Determine the (x, y) coordinate at the center of the cell enclosing the given text.  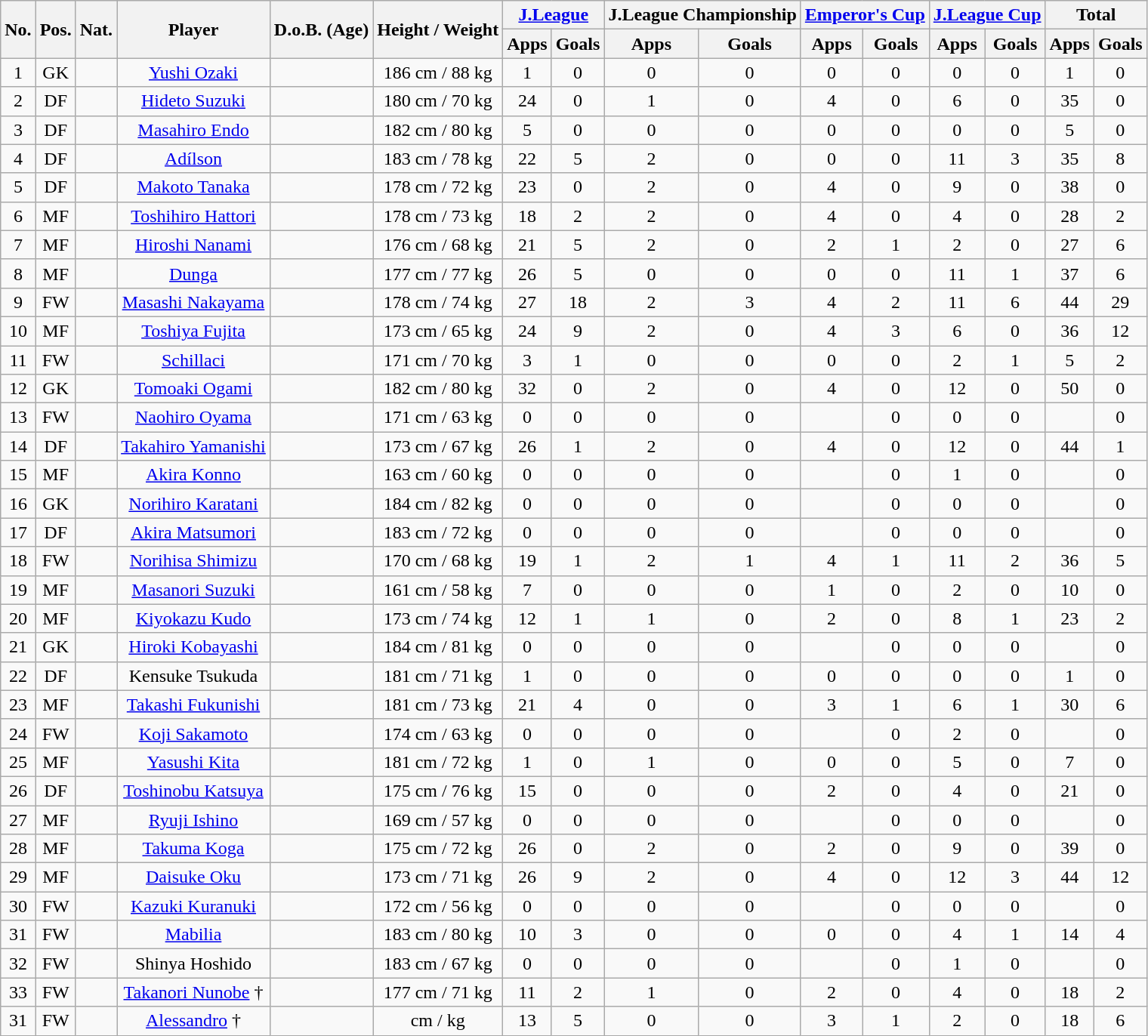
Yushi Ozaki (193, 72)
176 cm / 68 kg (438, 245)
184 cm / 81 kg (438, 647)
163 cm / 60 kg (438, 475)
177 cm / 77 kg (438, 273)
178 cm / 73 kg (438, 216)
Masanori Suzuki (193, 590)
173 cm / 71 kg (438, 877)
Schillaci (193, 360)
Takanori Nunobe † (193, 992)
171 cm / 63 kg (438, 418)
37 (1069, 273)
25 (18, 762)
Yasushi Kita (193, 762)
Adílson (193, 159)
39 (1069, 849)
Emperor's Cup (865, 15)
174 cm / 63 kg (438, 733)
Akira Matsumori (193, 532)
38 (1069, 187)
No. (18, 29)
180 cm / 70 kg (438, 101)
Masahiro Endo (193, 130)
171 cm / 70 kg (438, 360)
Tomoaki Ogami (193, 389)
Height / Weight (438, 29)
Takashi Fukunishi (193, 705)
184 cm / 82 kg (438, 504)
173 cm / 74 kg (438, 618)
Dunga (193, 273)
Shinya Hoshido (193, 964)
Takahiro Yamanishi (193, 446)
183 cm / 72 kg (438, 532)
Ryuji Ishino (193, 819)
Koji Sakamoto (193, 733)
J.League (554, 15)
Total (1096, 15)
Kensuke Tsukuda (193, 676)
Kazuki Kuranuki (193, 906)
Toshihiro Hattori (193, 216)
175 cm / 72 kg (438, 849)
33 (18, 992)
Akira Konno (193, 475)
Mabilia (193, 935)
173 cm / 65 kg (438, 331)
178 cm / 72 kg (438, 187)
Hiroshi Nanami (193, 245)
161 cm / 58 kg (438, 590)
17 (18, 532)
Takuma Koga (193, 849)
173 cm / 67 kg (438, 446)
Hideto Suzuki (193, 101)
186 cm / 88 kg (438, 72)
183 cm / 80 kg (438, 935)
Kiyokazu Kudo (193, 618)
Daisuke Oku (193, 877)
181 cm / 71 kg (438, 676)
D.o.B. (Age) (321, 29)
181 cm / 73 kg (438, 705)
175 cm / 76 kg (438, 791)
172 cm / 56 kg (438, 906)
177 cm / 71 kg (438, 992)
Hiroki Kobayashi (193, 647)
J.League Cup (987, 15)
16 (18, 504)
181 cm / 72 kg (438, 762)
Norihiro Karatani (193, 504)
J.League Championship (702, 15)
Alessandro † (193, 1021)
170 cm / 68 kg (438, 561)
Makoto Tanaka (193, 187)
Naohiro Oyama (193, 418)
Pos. (56, 29)
183 cm / 78 kg (438, 159)
Nat. (96, 29)
20 (18, 618)
Player (193, 29)
cm / kg (438, 1021)
50 (1069, 389)
Norihisa Shimizu (193, 561)
Toshiya Fujita (193, 331)
178 cm / 74 kg (438, 302)
169 cm / 57 kg (438, 819)
Masashi Nakayama (193, 302)
Toshinobu Katsuya (193, 791)
183 cm / 67 kg (438, 964)
